Search for the cell housing the specified text and yield its (x, y) center coordinate. 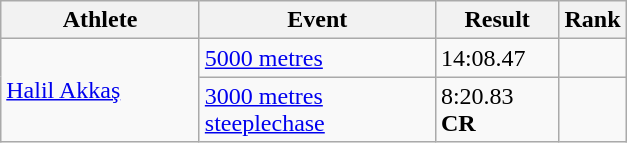
Event (317, 20)
14:08.47 (497, 58)
3000 metres steeplechase (317, 110)
5000 metres (317, 58)
Result (497, 20)
Halil Akkaş (100, 90)
8:20.83 CR (497, 110)
Rank (592, 20)
Athlete (100, 20)
